Determine the (X, Y) coordinate at the center of the cell enclosing the given text.  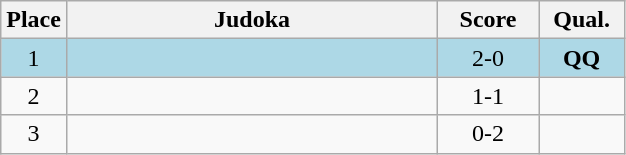
QQ (582, 58)
1 (34, 58)
3 (34, 134)
Qual. (582, 20)
2-0 (488, 58)
2 (34, 96)
Score (488, 20)
Place (34, 20)
0-2 (488, 134)
1-1 (488, 96)
Judoka (252, 20)
